From the cell containing the given text, extract its center point as (X, Y) coordinate. 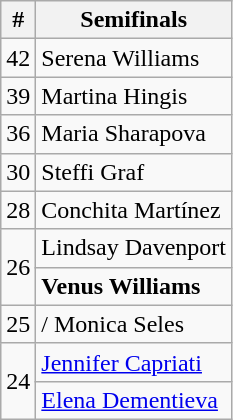
Semifinals (134, 20)
36 (18, 134)
Steffi Graf (134, 172)
39 (18, 96)
28 (18, 210)
Martina Hingis (134, 96)
Elena Dementieva (134, 400)
Serena Williams (134, 58)
25 (18, 324)
Venus Williams (134, 286)
Jennifer Capriati (134, 362)
/ Monica Seles (134, 324)
Lindsay Davenport (134, 248)
Conchita Martínez (134, 210)
42 (18, 58)
Maria Sharapova (134, 134)
# (18, 20)
26 (18, 267)
24 (18, 381)
30 (18, 172)
